Extract the (x, y) coordinate from the center of the cell holding the provided text.  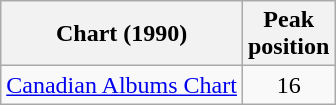
Chart (1990) (122, 34)
Canadian Albums Chart (122, 85)
Peakposition (288, 34)
16 (288, 85)
